Return the [x, y] coordinate for the center point of the cell that contains the specified text.  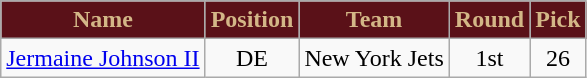
Team [374, 20]
DE [252, 58]
New York Jets [374, 58]
Position [252, 20]
Name [103, 20]
Round [489, 20]
Pick [558, 20]
1st [489, 58]
26 [558, 58]
Jermaine Johnson II [103, 58]
